Determine the (X, Y) coordinate at the center of the cell enclosing the given text.  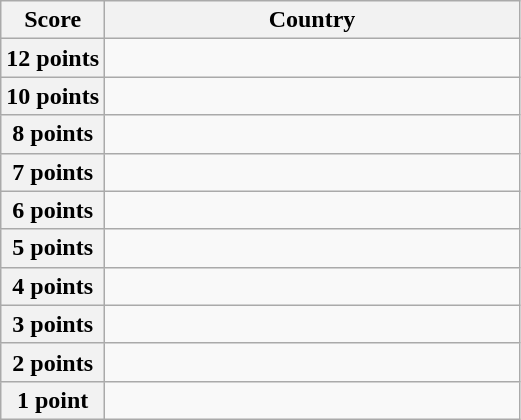
3 points (53, 324)
10 points (53, 96)
2 points (53, 362)
8 points (53, 134)
12 points (53, 58)
Country (312, 20)
1 point (53, 400)
6 points (53, 210)
7 points (53, 172)
Score (53, 20)
5 points (53, 248)
4 points (53, 286)
